For the text-containing cell, return its midpoint in [X, Y] coordinate format. 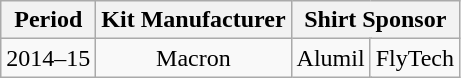
Kit Manufacturer [194, 20]
Macron [194, 58]
FlyTech [414, 58]
Period [48, 20]
Alumil [330, 58]
Shirt Sponsor [375, 20]
2014–15 [48, 58]
